Scan for the cell matching the given text and deliver its (x, y) coordinate at center. 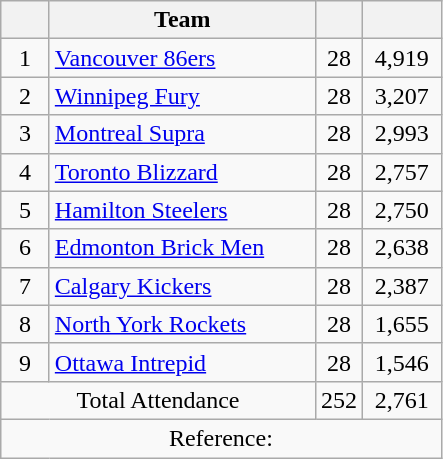
Vancouver 86ers (182, 58)
2,993 (402, 134)
Winnipeg Fury (182, 96)
2,761 (402, 400)
2,638 (402, 248)
2,387 (402, 286)
1,655 (402, 324)
Hamilton Steelers (182, 210)
Calgary Kickers (182, 286)
Reference: (221, 438)
4 (26, 172)
3,207 (402, 96)
North York Rockets (182, 324)
Total Attendance (158, 400)
2,757 (402, 172)
6 (26, 248)
Edmonton Brick Men (182, 248)
7 (26, 286)
252 (338, 400)
Ottawa Intrepid (182, 362)
Montreal Supra (182, 134)
5 (26, 210)
2 (26, 96)
8 (26, 324)
3 (26, 134)
Team (182, 20)
1 (26, 58)
Toronto Blizzard (182, 172)
1,546 (402, 362)
4,919 (402, 58)
2,750 (402, 210)
9 (26, 362)
